From the cell containing the given text, extract its center point as (x, y) coordinate. 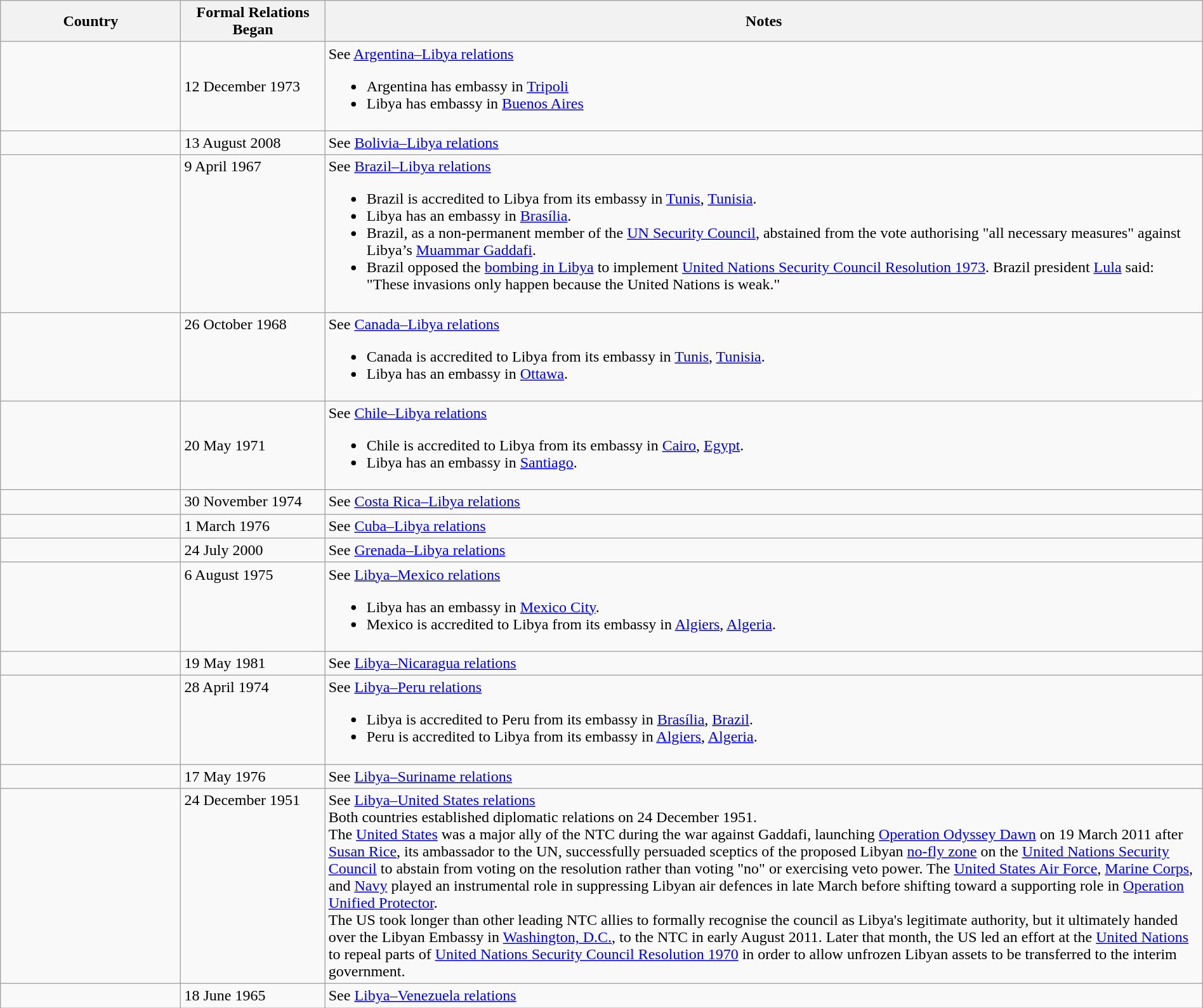
See Libya–Mexico relationsLibya has an embassy in Mexico City.Mexico is accredited to Libya from its embassy in Algiers, Algeria. (764, 606)
See Canada–Libya relationsCanada is accredited to Libya from its embassy in Tunis, Tunisia.Libya has an embassy in Ottawa. (764, 357)
See Costa Rica–Libya relations (764, 502)
26 October 1968 (253, 357)
9 April 1967 (253, 233)
Formal Relations Began (253, 22)
24 December 1951 (253, 886)
12 December 1973 (253, 86)
18 June 1965 (253, 996)
See Cuba–Libya relations (764, 526)
See Libya–Nicaragua relations (764, 663)
20 May 1971 (253, 445)
See Bolivia–Libya relations (764, 143)
13 August 2008 (253, 143)
1 March 1976 (253, 526)
17 May 1976 (253, 776)
24 July 2000 (253, 550)
19 May 1981 (253, 663)
See Grenada–Libya relations (764, 550)
See Libya–Venezuela relations (764, 996)
Country (91, 22)
See Libya–Suriname relations (764, 776)
6 August 1975 (253, 606)
Notes (764, 22)
See Chile–Libya relationsChile is accredited to Libya from its embassy in Cairo, Egypt.Libya has an embassy in Santiago. (764, 445)
28 April 1974 (253, 719)
30 November 1974 (253, 502)
See Argentina–Libya relationsArgentina has embassy in TripoliLibya has embassy in Buenos Aires (764, 86)
